Capture the cell that displays the provided text and extract its (X, Y) central coordinate. 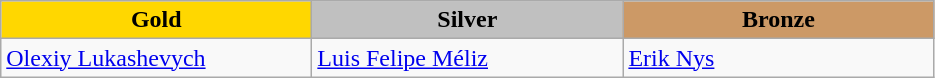
Luis Felipe Méliz (468, 58)
Gold (156, 20)
Olexiy Lukashevych (156, 58)
Silver (468, 20)
Bronze (778, 20)
Erik Nys (778, 58)
